Pinpoint the cell where the given text exists, returning its (X, Y) midpoint coordinate. 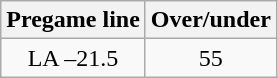
Over/under (210, 20)
Pregame line (74, 20)
LA –21.5 (74, 58)
55 (210, 58)
